Return [x, y] of the center of cell containing provided text 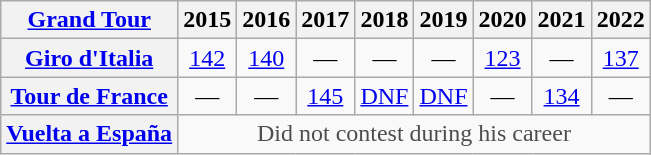
2017 [326, 20]
2016 [266, 20]
2020 [502, 20]
Grand Tour [90, 20]
2018 [384, 20]
142 [208, 58]
2021 [562, 20]
134 [562, 96]
Did not contest during his career [414, 134]
123 [502, 58]
Tour de France [90, 96]
Vuelta a España [90, 134]
137 [620, 58]
140 [266, 58]
2022 [620, 20]
2019 [444, 20]
145 [326, 96]
2015 [208, 20]
Giro d'Italia [90, 58]
